Extract the [X, Y] coordinate from the center of the cell holding the provided text.  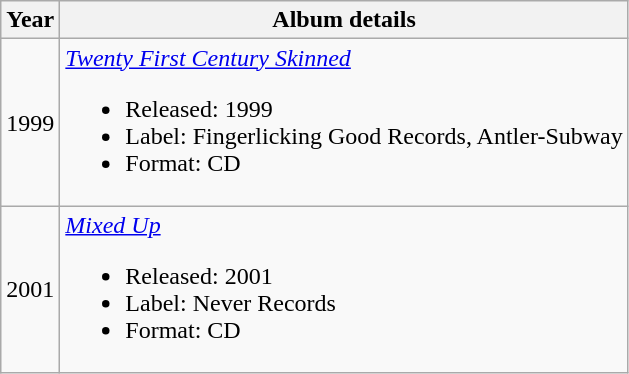
2001 [30, 290]
Twenty First Century SkinnedReleased: 1999Label: Fingerlicking Good Records, Antler-SubwayFormat: CD [344, 122]
Year [30, 20]
1999 [30, 122]
Mixed UpReleased: 2001Label: Never RecordsFormat: CD [344, 290]
Album details [344, 20]
